Locate the cell with the specified text and output its [x, y] center coordinate. 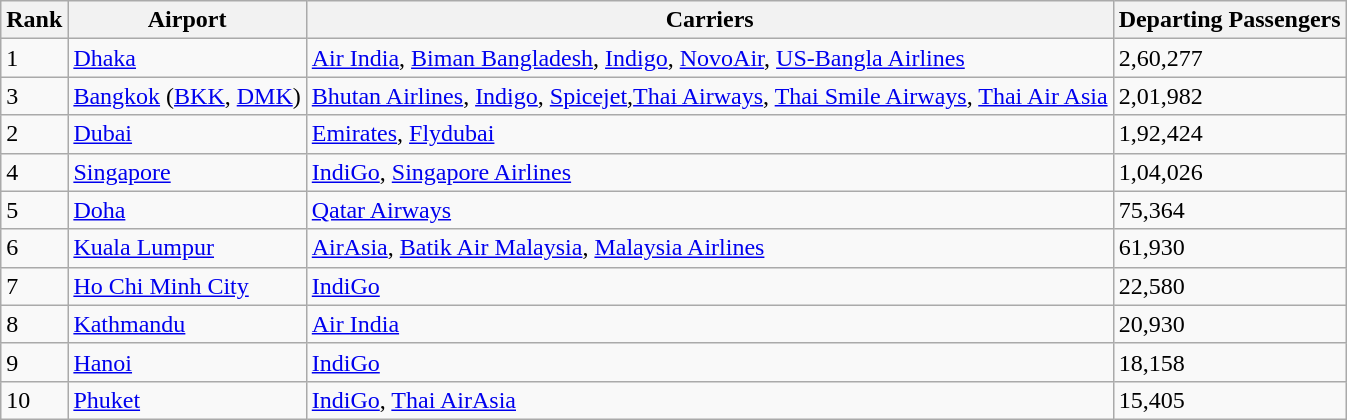
3 [34, 96]
61,930 [1230, 248]
5 [34, 210]
Kathmandu [187, 324]
Ho Chi Minh City [187, 286]
Doha [187, 210]
Dhaka [187, 58]
Dubai [187, 134]
1,04,026 [1230, 172]
AirAsia, Batik Air Malaysia, Malaysia Airlines [710, 248]
Qatar Airways [710, 210]
IndiGo, Singapore Airlines [710, 172]
1 [34, 58]
Emirates, Flydubai [710, 134]
1,92,424 [1230, 134]
18,158 [1230, 362]
Rank [34, 20]
Airport [187, 20]
Departing Passengers [1230, 20]
Bangkok (BKK, DMK) [187, 96]
20,930 [1230, 324]
2,01,982 [1230, 96]
Bhutan Airlines, Indigo, Spicejet,Thai Airways, Thai Smile Airways, Thai Air Asia [710, 96]
Kuala Lumpur [187, 248]
6 [34, 248]
Air India [710, 324]
Carriers [710, 20]
Phuket [187, 400]
Hanoi [187, 362]
22,580 [1230, 286]
15,405 [1230, 400]
10 [34, 400]
2 [34, 134]
8 [34, 324]
Singapore [187, 172]
IndiGo, Thai AirAsia [710, 400]
2,60,277 [1230, 58]
75,364 [1230, 210]
4 [34, 172]
9 [34, 362]
7 [34, 286]
Air India, Biman Bangladesh, Indigo, NovoAir, US-Bangla Airlines [710, 58]
